For the text-containing cell, return its midpoint in [x, y] coordinate format. 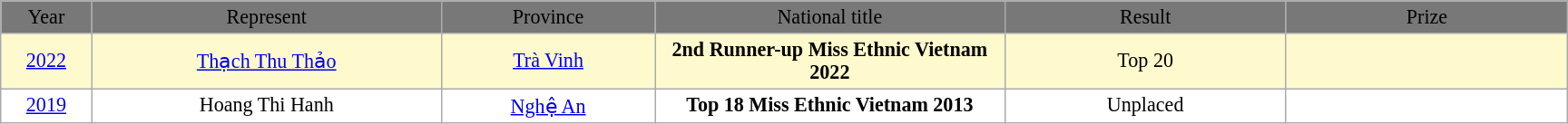
Year [46, 16]
Hoang Thi Hanh [267, 105]
Trà Vinh [548, 60]
Represent [267, 16]
Result [1145, 16]
National title [829, 16]
2019 [46, 105]
Nghệ An [548, 105]
Province [548, 16]
2022 [46, 60]
Top 18 Miss Ethnic Vietnam 2013 [829, 105]
Thạch Thu Thảo [267, 60]
Unplaced [1145, 105]
2nd Runner-up Miss Ethnic Vietnam 2022 [829, 60]
Prize [1426, 16]
Top 20 [1145, 60]
